Determine the (X, Y) coordinate at the center of the cell enclosing the given text.  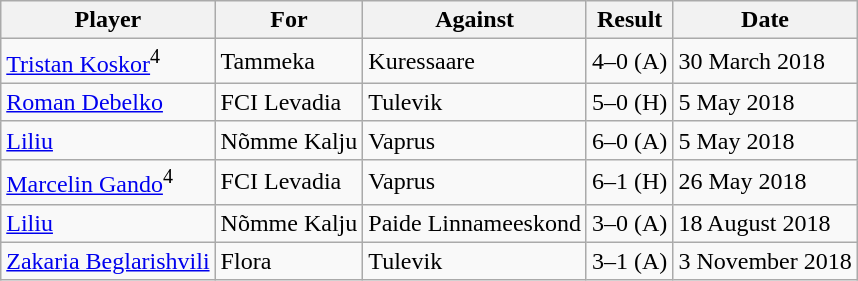
6–1 (H) (629, 182)
Against (475, 20)
3 November 2018 (765, 261)
Zakaria Beglarishvili (108, 261)
26 May 2018 (765, 182)
Tristan Koskor4 (108, 62)
3–0 (A) (629, 223)
Flora (289, 261)
Marcelin Gando4 (108, 182)
Tammeka (289, 62)
5–0 (H) (629, 102)
For (289, 20)
6–0 (A) (629, 140)
18 August 2018 (765, 223)
Kuressaare (475, 62)
Result (629, 20)
Roman Debelko (108, 102)
3–1 (A) (629, 261)
Paide Linnameeskond (475, 223)
Date (765, 20)
30 March 2018 (765, 62)
4–0 (A) (629, 62)
Player (108, 20)
